Locate the cell with the specified text and output its [x, y] center coordinate. 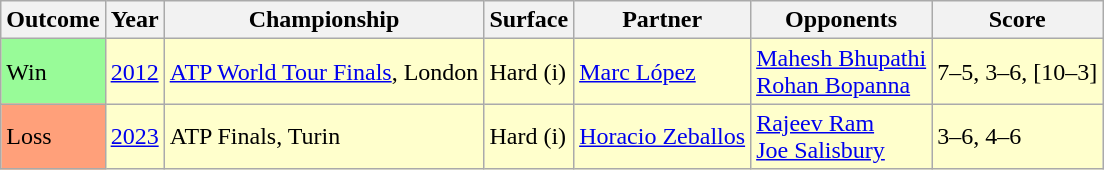
Year [134, 20]
Horacio Zeballos [662, 136]
2012 [134, 72]
Championship [324, 20]
Marc López [662, 72]
Mahesh Bhupathi Rohan Bopanna [842, 72]
Score [1018, 20]
Loss [53, 136]
ATP World Tour Finals, London [324, 72]
Outcome [53, 20]
3–6, 4–6 [1018, 136]
2023 [134, 136]
Rajeev Ram Joe Salisbury [842, 136]
7–5, 3–6, [10–3] [1018, 72]
Surface [529, 20]
Opponents [842, 20]
ATP Finals, Turin [324, 136]
Win [53, 72]
Partner [662, 20]
